Determine the (x, y) coordinate at the center of the cell enclosing the given text.  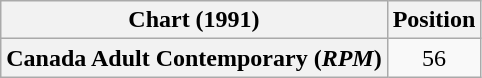
Canada Adult Contemporary (RPM) (194, 58)
Chart (1991) (194, 20)
Position (434, 20)
56 (434, 58)
